Return [x, y] of the center of cell containing provided text 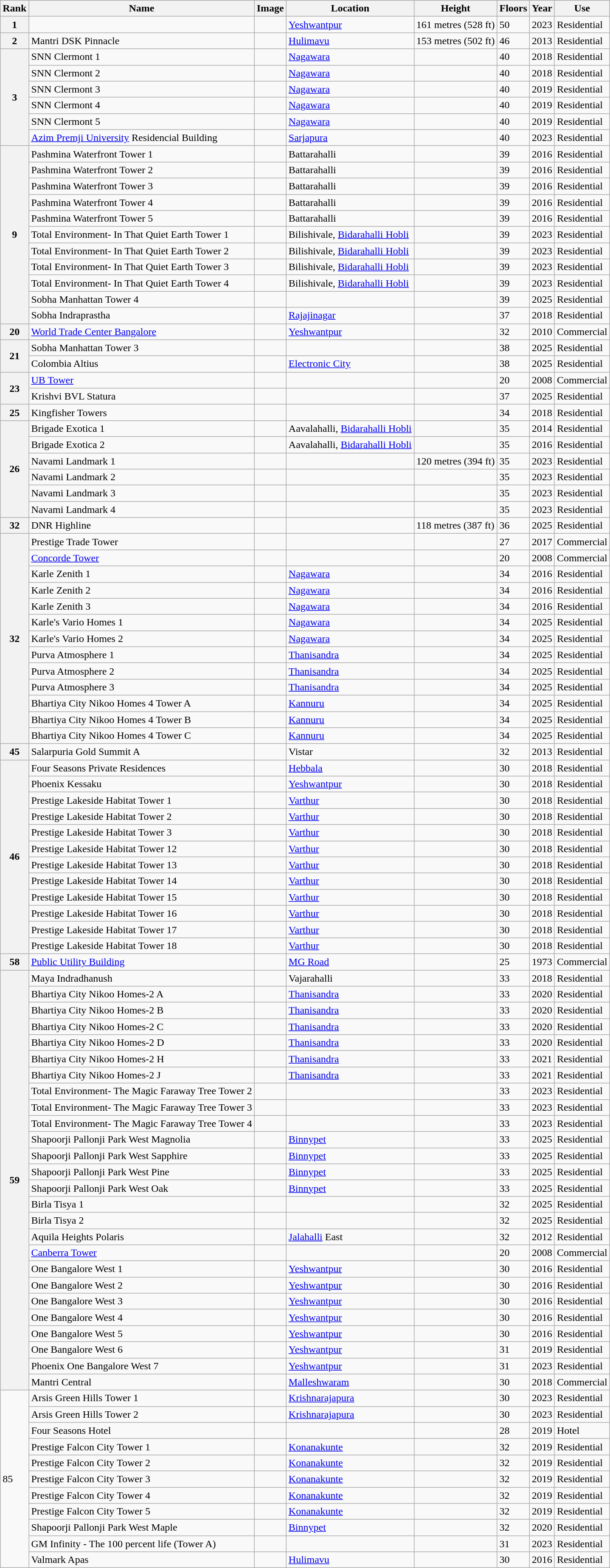
Prestige Lakeside Habitat Tower 12 [142, 849]
120 metres (394 ft) [455, 461]
2012 [542, 1237]
Total Environment- The Magic Faraway Tree Tower 4 [142, 1123]
Prestige Lakeside Habitat Tower 16 [142, 913]
One Bangalore West 3 [142, 1301]
Mantri DSK Pinnacle [142, 41]
Malleshwaram [350, 1382]
Purva Atmosphere 3 [142, 687]
Image [270, 8]
Salarpuria Gold Summit A [142, 752]
9 [14, 234]
Navami Landmark 3 [142, 493]
26 [14, 469]
Shapoorji Pallonji Park West Magnolia [142, 1140]
118 metres (387 ft) [455, 526]
Phoenix Kessaku [142, 784]
Prestige Trade Tower [142, 542]
Navami Landmark 2 [142, 477]
Hotel [582, 1430]
One Bangalore West 6 [142, 1350]
Bhartiya City Nikoo Homes-2 J [142, 1075]
Bhartiya City Nikoo Homes 4 Tower C [142, 736]
3 [14, 97]
Prestige Lakeside Habitat Tower 17 [142, 929]
161 metres (528 ft) [455, 25]
36 [513, 526]
Navami Landmark 1 [142, 461]
Year [542, 8]
59 [14, 1180]
Bhartiya City Nikoo Homes 4 Tower B [142, 720]
Prestige Falcon City Tower 4 [142, 1495]
2 [14, 41]
Prestige Falcon City Tower 2 [142, 1463]
Azim Premji University Residencial Building [142, 138]
Rajajinagar [350, 315]
Shapoorji Pallonji Park West Sapphire [142, 1156]
World Trade Center Bangalore [142, 332]
SNN Clermont 1 [142, 57]
MG Road [350, 962]
Sarjapura [350, 138]
Aquila Heights Polaris [142, 1237]
Pashmina Waterfront Tower 4 [142, 203]
Prestige Lakeside Habitat Tower 1 [142, 800]
DNR Highline [142, 526]
2014 [542, 428]
45 [14, 752]
Vajarahalli [350, 978]
23 [14, 388]
Phoenix One Bangalore West 7 [142, 1366]
Karle Zenith 2 [142, 590]
Prestige Falcon City Tower 3 [142, 1479]
Total Environment- In That Quiet Earth Tower 4 [142, 283]
Arsis Green Hills Tower 1 [142, 1398]
27 [513, 542]
Use [582, 8]
Arsis Green Hills Tower 2 [142, 1414]
Maya Indradhanush [142, 978]
Hebbala [350, 768]
SNN Clermont 3 [142, 89]
Height [455, 8]
One Bangalore West 2 [142, 1285]
Prestige Lakeside Habitat Tower 13 [142, 865]
Shapoorji Pallonji Park West Oak [142, 1188]
Concorde Tower [142, 558]
SNN Clermont 5 [142, 121]
UB Tower [142, 380]
Location [350, 8]
Bhartiya City Nikoo Homes-2 A [142, 994]
SNN Clermont 4 [142, 105]
One Bangalore West 5 [142, 1334]
GM Infinity - The 100 percent life (Tower A) [142, 1544]
Total Environment- The Magic Faraway Tree Tower 3 [142, 1107]
Shapoorji Pallonji Park West Pine [142, 1172]
Pashmina Waterfront Tower 1 [142, 154]
Sobha Manhattan Tower 3 [142, 348]
Total Environment- The Magic Faraway Tree Tower 2 [142, 1091]
2010 [542, 332]
Jalahalli East [350, 1237]
85 [14, 1479]
Prestige Falcon City Tower 1 [142, 1447]
Canberra Tower [142, 1253]
Karle Zenith 1 [142, 574]
Prestige Lakeside Habitat Tower 14 [142, 881]
Bhartiya City Nikoo Homes-2 D [142, 1043]
58 [14, 962]
Navami Landmark 4 [142, 510]
Electronic City [350, 364]
Brigade Exotica 1 [142, 428]
One Bangalore West 1 [142, 1269]
21 [14, 356]
2017 [542, 542]
153 metres (502 ft) [455, 41]
Prestige Lakeside Habitat Tower 3 [142, 833]
Four Seasons Private Residences [142, 768]
Birla Tisya 2 [142, 1220]
Prestige Lakeside Habitat Tower 2 [142, 816]
Bhartiya City Nikoo Homes-2 C [142, 1027]
Birla Tisya 1 [142, 1204]
Bhartiya City Nikoo Homes 4 Tower A [142, 703]
Karle Zenith 3 [142, 606]
Kingfisher Towers [142, 412]
Sobha Indraprastha [142, 315]
Mantri Central [142, 1382]
Shapoorji Pallonji Park West Maple [142, 1528]
Pashmina Waterfront Tower 3 [142, 186]
Pashmina Waterfront Tower 5 [142, 219]
Purva Atmosphere 1 [142, 655]
SNN Clermont 2 [142, 73]
Name [142, 8]
28 [513, 1430]
Valmark Apas [142, 1560]
Prestige Falcon City Tower 5 [142, 1512]
Floors [513, 8]
1973 [542, 962]
Bhartiya City Nikoo Homes-2 H [142, 1059]
Total Environment- In That Quiet Earth Tower 1 [142, 235]
Colombia Altius [142, 364]
Public Utility Building [142, 962]
Total Environment- In That Quiet Earth Tower 3 [142, 267]
Pashmina Waterfront Tower 2 [142, 170]
Prestige Lakeside Habitat Tower 18 [142, 946]
1 [14, 25]
Krishvi BVL Statura [142, 396]
One Bangalore West 4 [142, 1317]
Total Environment- In That Quiet Earth Tower 2 [142, 251]
Brigade Exotica 2 [142, 445]
Rank [14, 8]
Karle's Vario Homes 2 [142, 639]
Bhartiya City Nikoo Homes-2 B [142, 1011]
Vistar [350, 752]
Sobha Manhattan Tower 4 [142, 299]
Four Seasons Hotel [142, 1430]
Karle's Vario Homes 1 [142, 622]
Prestige Lakeside Habitat Tower 15 [142, 897]
Purva Atmosphere 2 [142, 671]
50 [513, 25]
